Return (x, y) of the center of cell containing provided text 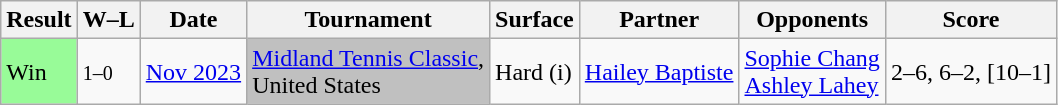
Hard (i) (535, 72)
Nov 2023 (193, 72)
Tournament (368, 20)
2–6, 6–2, [10–1] (970, 72)
Opponents (812, 20)
Result (39, 20)
Date (193, 20)
Hailey Baptiste (659, 72)
Win (39, 72)
Score (970, 20)
W–L (108, 20)
Sophie Chang Ashley Lahey (812, 72)
Midland Tennis Classic, United States (368, 72)
Surface (535, 20)
1–0 (108, 72)
Partner (659, 20)
